Extract the [x, y] coordinate from the center of the cell holding the provided text.  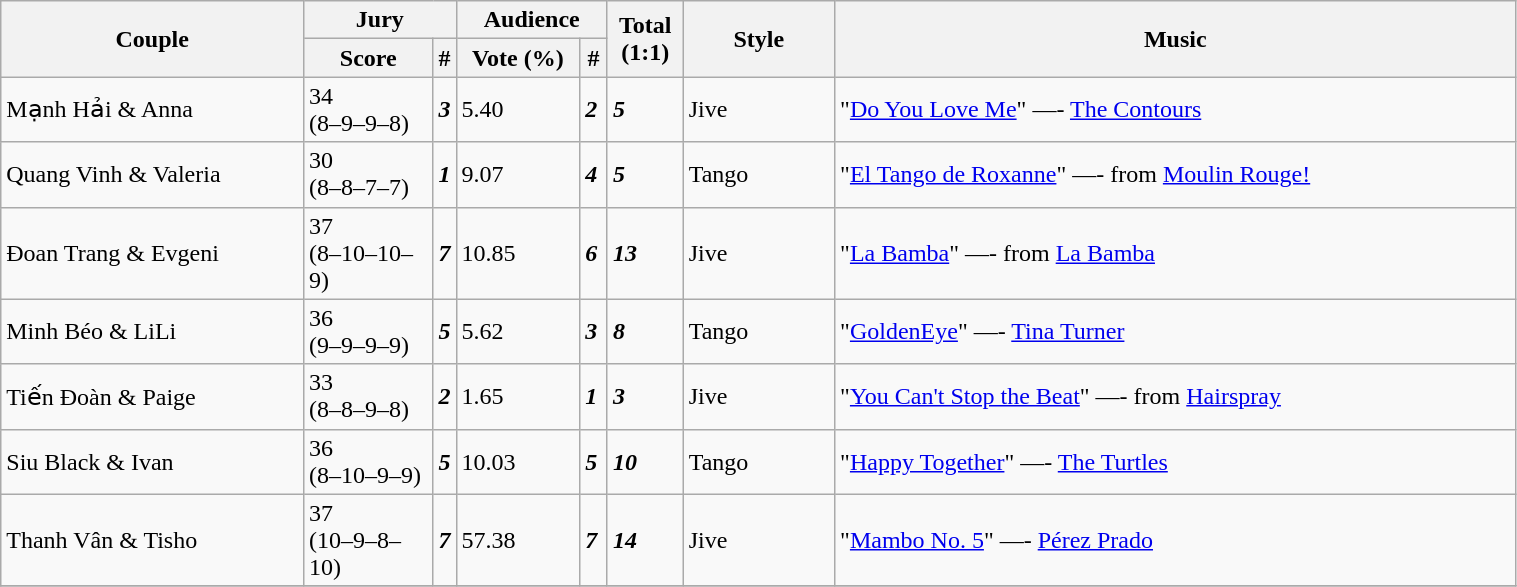
14 [645, 540]
"Happy Together" —- The Turtles [1176, 462]
34 (8–9–9–8) [368, 110]
Audience [532, 20]
Quang Vinh & Valeria [152, 174]
Couple [152, 39]
36 (8–10–9–9) [368, 462]
36 (9–9–9–9) [368, 332]
6 [594, 253]
1.65 [518, 396]
"La Bamba" —- from La Bamba [1176, 253]
"Mambo No. 5" —- Pérez Prado [1176, 540]
Total (1:1) [645, 39]
10 [645, 462]
10.03 [518, 462]
"You Can't Stop the Beat" —- from Hairspray [1176, 396]
Mạnh Hải & Anna [152, 110]
57.38 [518, 540]
13 [645, 253]
9.07 [518, 174]
"GoldenEye" —- Tina Turner [1176, 332]
Đoan Trang & Evgeni [152, 253]
5.40 [518, 110]
Vote (%) [518, 58]
33 (8–8–9–8) [368, 396]
Thanh Vân & Tisho [152, 540]
37 (8–10–10–9) [368, 253]
Score [368, 58]
Music [1176, 39]
Jury [380, 20]
37 (10–9–8–10) [368, 540]
"Do You Love Me" —- The Contours [1176, 110]
Style [758, 39]
8 [645, 332]
"El Tango de Roxanne" —- from Moulin Rouge! [1176, 174]
Siu Black & Ivan [152, 462]
Minh Béo & LiLi [152, 332]
30 (8–8–7–7) [368, 174]
4 [594, 174]
10.85 [518, 253]
Tiến Đoàn & Paige [152, 396]
5.62 [518, 332]
